Identify which cell holds the provided text, then report its [x, y] central coordinate. 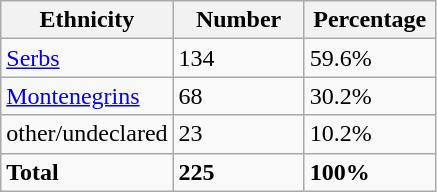
Percentage [370, 20]
Ethnicity [87, 20]
134 [238, 58]
23 [238, 134]
Number [238, 20]
225 [238, 172]
Montenegrins [87, 96]
other/undeclared [87, 134]
Serbs [87, 58]
Total [87, 172]
10.2% [370, 134]
59.6% [370, 58]
100% [370, 172]
68 [238, 96]
30.2% [370, 96]
